Identify which cell holds the provided text, then report its [X, Y] central coordinate. 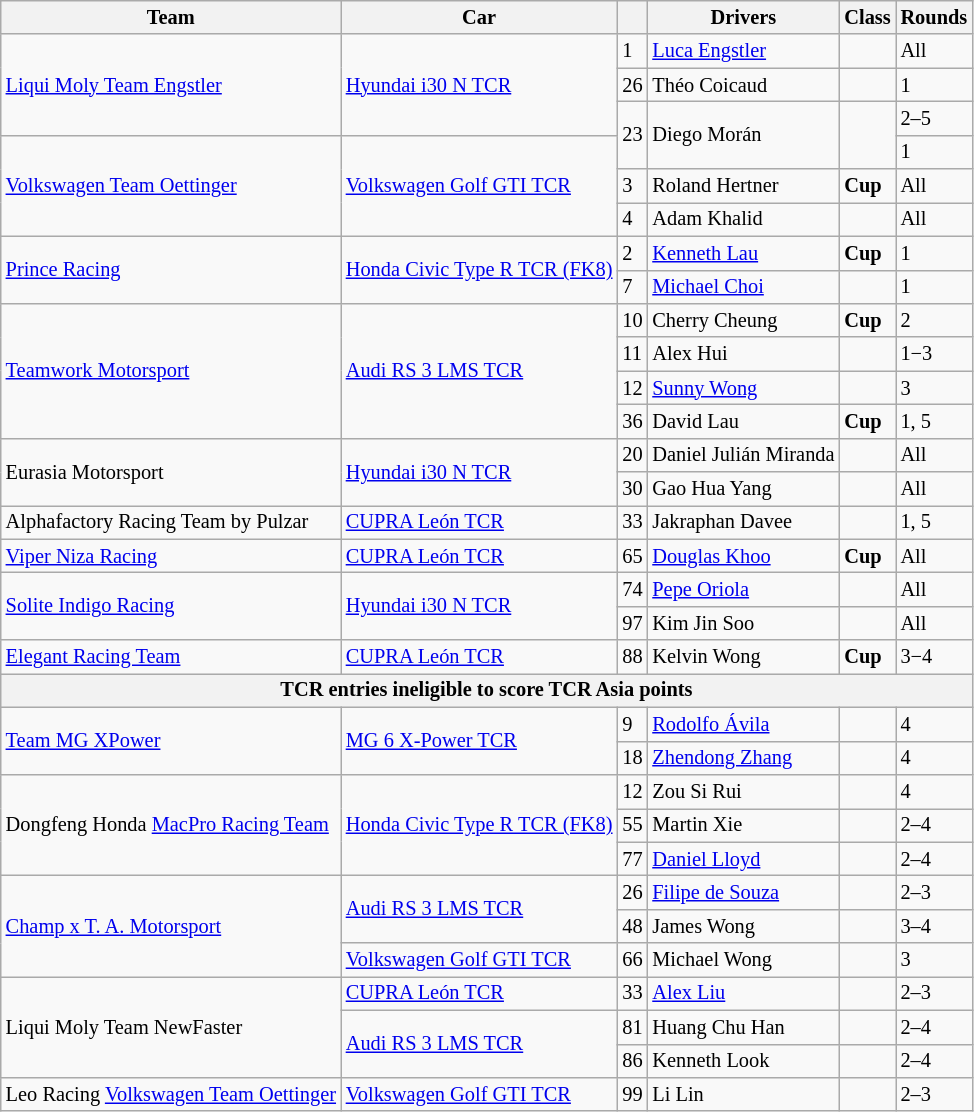
86 [632, 1061]
10 [632, 320]
30 [632, 489]
88 [632, 657]
Roland Hertner [743, 186]
Eurasia Motorsport [171, 472]
Rodolfo Ávila [743, 724]
81 [632, 1027]
Gao Hua Yang [743, 489]
Li Lin [743, 1094]
Class [867, 17]
Zou Si Rui [743, 791]
Elegant Racing Team [171, 657]
9 [632, 724]
Champ x T. A. Motorsport [171, 926]
Alphafactory Racing Team by Pulzar [171, 522]
Huang Chu Han [743, 1027]
Douglas Khoo [743, 556]
1−3 [934, 354]
Liqui Moly Team Engstler [171, 84]
Kenneth Look [743, 1061]
77 [632, 859]
Solite Indigo Racing [171, 606]
Rounds [934, 17]
99 [632, 1094]
Liqui Moly Team NewFaster [171, 1026]
3–4 [934, 926]
Car [480, 17]
7 [632, 287]
Michael Wong [743, 960]
Luca Engstler [743, 51]
48 [632, 926]
Filipe de Souza [743, 892]
Viper Niza Racing [171, 556]
18 [632, 758]
11 [632, 354]
20 [632, 455]
Adam Khalid [743, 219]
Daniel Julián Miranda [743, 455]
Kim Jin Soo [743, 623]
Dongfeng Honda MacPro Racing Team [171, 824]
James Wong [743, 926]
Alex Liu [743, 993]
TCR entries ineligible to score TCR Asia points [486, 690]
2–5 [934, 118]
Team MG XPower [171, 740]
Cherry Cheung [743, 320]
3−4 [934, 657]
Leo Racing Volkswagen Team Oettinger [171, 1094]
Théo Coicaud [743, 85]
Kelvin Wong [743, 657]
Teamwork Motorsport [171, 370]
Prince Racing [171, 270]
Michael Choi [743, 287]
Martin Xie [743, 825]
Daniel Lloyd [743, 859]
David Lau [743, 421]
Jakraphan Davee [743, 522]
23 [632, 134]
74 [632, 589]
Zhendong Zhang [743, 758]
Diego Morán [743, 134]
Sunny Wong [743, 388]
Drivers [743, 17]
65 [632, 556]
66 [632, 960]
55 [632, 825]
Kenneth Lau [743, 253]
Team [171, 17]
MG 6 X-Power TCR [480, 740]
Volkswagen Team Oettinger [171, 186]
36 [632, 421]
97 [632, 623]
Alex Hui [743, 354]
Pepe Oriola [743, 589]
